Return [X, Y] of the center of cell containing provided text 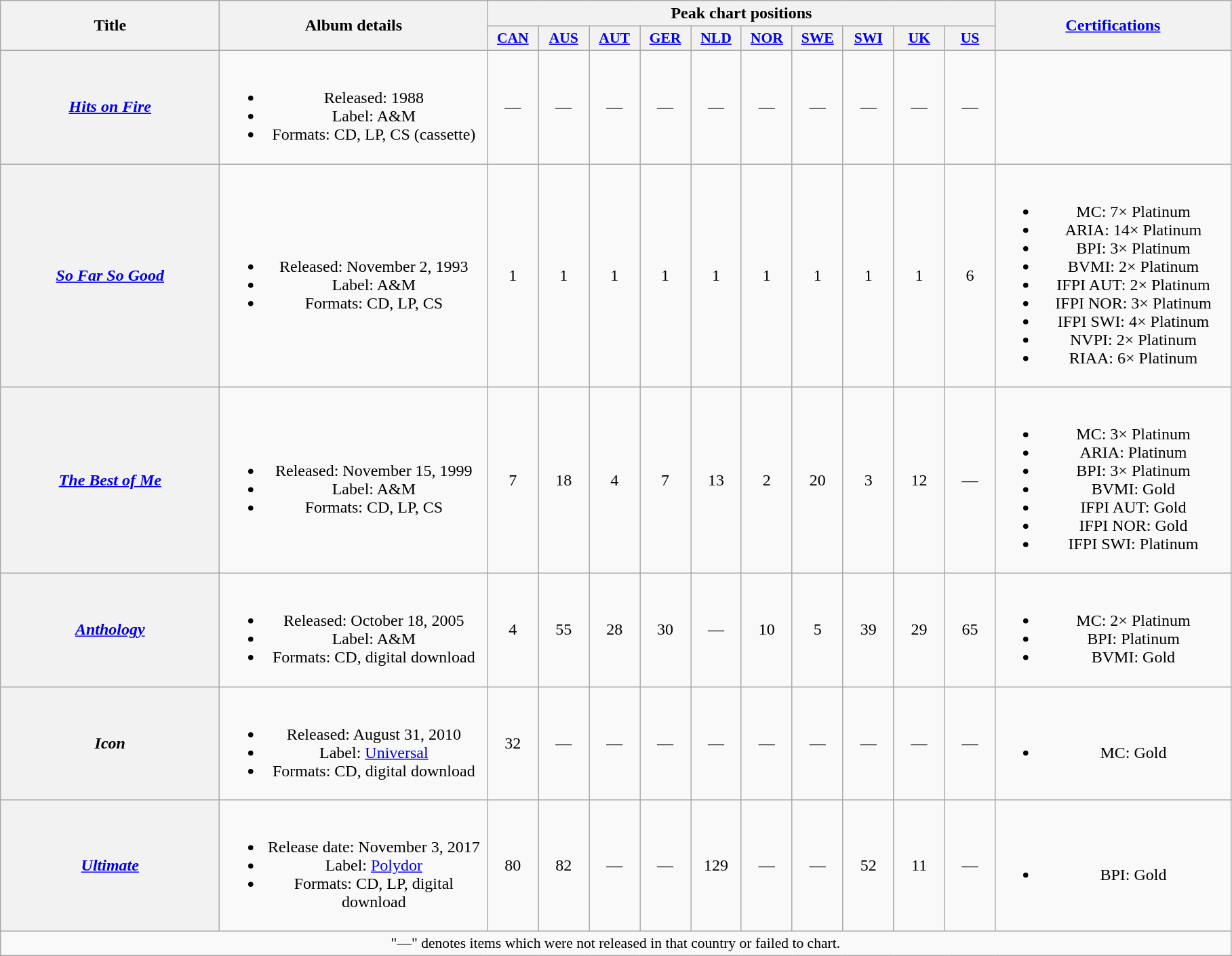
SWI [868, 39]
Released: 1988Label: A&MFormats: CD, LP, CS (cassette) [354, 107]
5 [818, 631]
MC: 3× PlatinumARIA: PlatinumBPI: 3× PlatinumBVMI: GoldIFPI AUT: GoldIFPI NOR: GoldIFPI SWI: Platinum [1113, 480]
Anthology [110, 631]
SWE [818, 39]
AUT [614, 39]
NLD [716, 39]
32 [513, 743]
AUS [564, 39]
Icon [110, 743]
Ultimate [110, 866]
Release date: November 3, 2017Label: PolydorFormats: CD, LP, digital download [354, 866]
Certifications [1113, 26]
UK [919, 39]
GER [666, 39]
52 [868, 866]
BPI: Gold [1113, 866]
3 [868, 480]
2 [766, 480]
82 [564, 866]
Released: November 2, 1993Label: A&MFormats: CD, LP, CS [354, 275]
12 [919, 480]
28 [614, 631]
Released: October 18, 2005Label: A&MFormats: CD, digital download [354, 631]
Released: November 15, 1999Label: A&MFormats: CD, LP, CS [354, 480]
10 [766, 631]
80 [513, 866]
"—" denotes items which were not released in that country or failed to chart. [616, 944]
Released: August 31, 2010Label: UniversalFormats: CD, digital download [354, 743]
The Best of Me [110, 480]
Peak chart positions [742, 14]
Hits on Fire [110, 107]
US [970, 39]
So Far So Good [110, 275]
65 [970, 631]
6 [970, 275]
13 [716, 480]
CAN [513, 39]
39 [868, 631]
Title [110, 26]
NOR [766, 39]
29 [919, 631]
11 [919, 866]
MC: Gold [1113, 743]
20 [818, 480]
55 [564, 631]
MC: 2× PlatinumBPI: PlatinumBVMI: Gold [1113, 631]
Album details [354, 26]
30 [666, 631]
18 [564, 480]
129 [716, 866]
